Determine the [X, Y] coordinate at the center of the cell enclosing the given text.  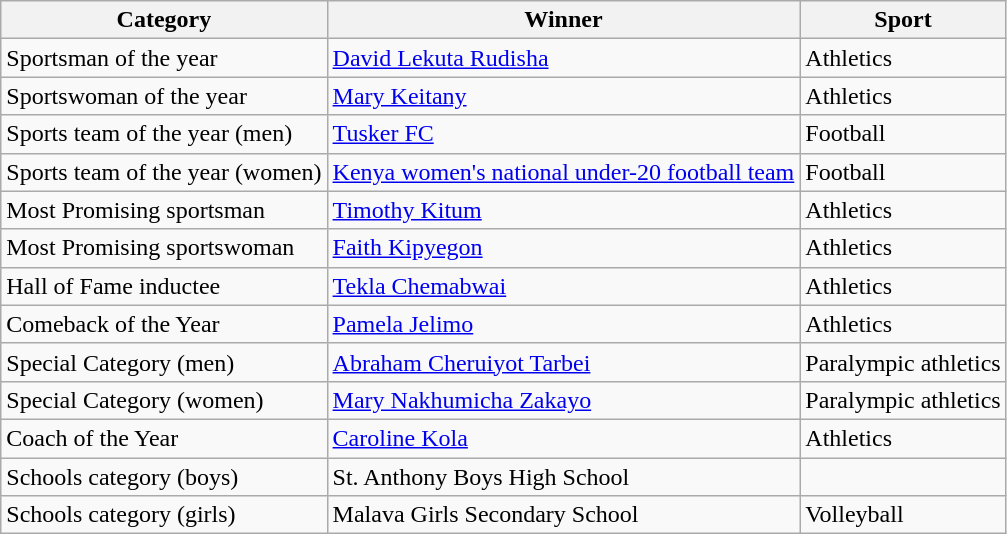
Coach of the Year [164, 438]
Timothy Kitum [564, 210]
Tekla Chemabwai [564, 286]
Special Category (men) [164, 362]
Pamela Jelimo [564, 324]
Most Promising sportsman [164, 210]
Kenya women's national under-20 football team [564, 172]
Winner [564, 20]
Sports team of the year (men) [164, 134]
Abraham Cheruiyot Tarbei [564, 362]
Category [164, 20]
Sportsman of the year [164, 58]
Mary Nakhumicha Zakayo [564, 400]
Schools category (boys) [164, 477]
Schools category (girls) [164, 515]
Special Category (women) [164, 400]
Volleyball [903, 515]
Tusker FC [564, 134]
Faith Kipyegon [564, 248]
Sportswoman of the year [164, 96]
St. Anthony Boys High School [564, 477]
Comeback of the Year [164, 324]
Malava Girls Secondary School [564, 515]
Mary Keitany [564, 96]
Hall of Fame inductee [164, 286]
Sport [903, 20]
David Lekuta Rudisha [564, 58]
Caroline Kola [564, 438]
Most Promising sportswoman [164, 248]
Sports team of the year (women) [164, 172]
